For the text-containing cell, return its midpoint in (x, y) coordinate format. 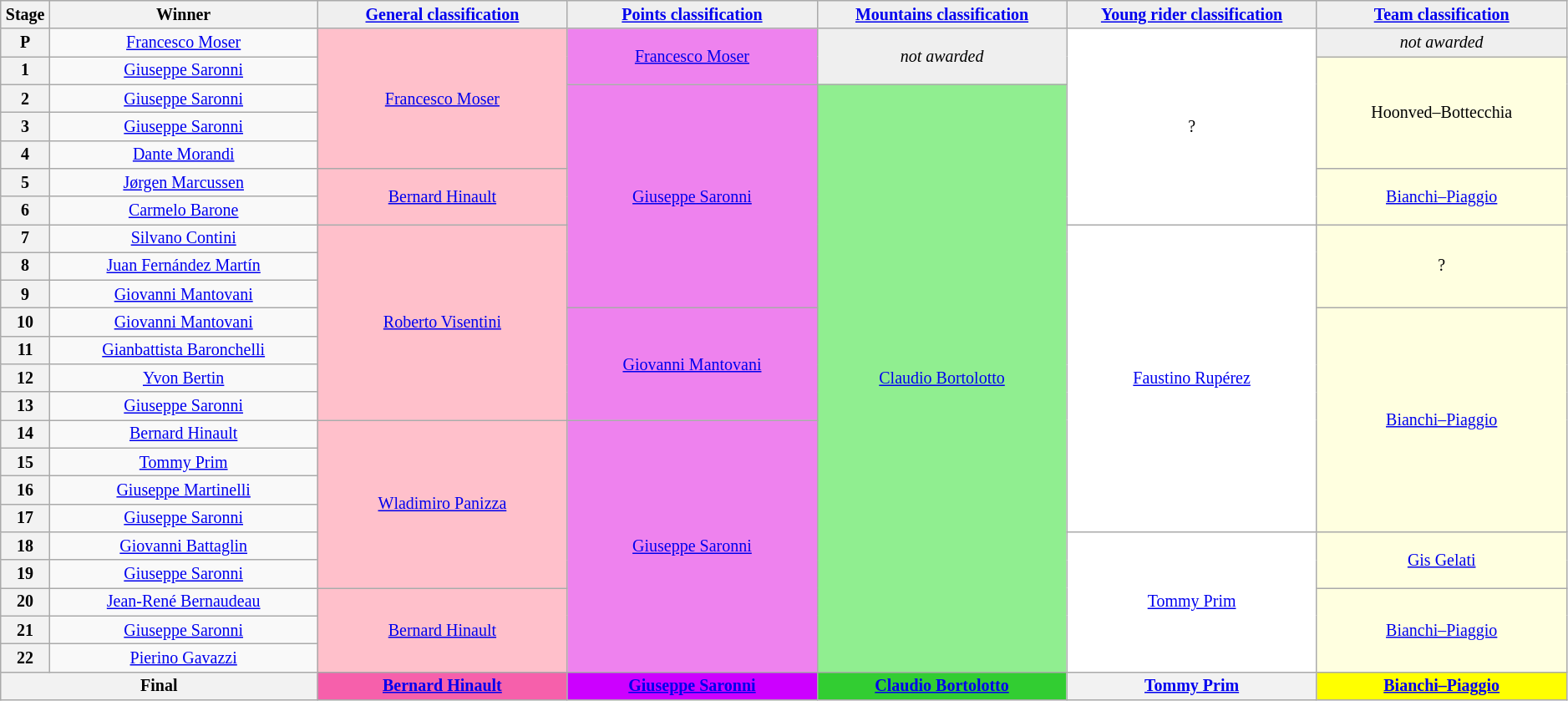
20 (25, 602)
6 (25, 211)
Juan Fernández Martín (183, 266)
10 (25, 323)
P (25, 43)
Hoonved–Bottecchia (1442, 113)
5 (25, 182)
Giovanni Battaglin (183, 546)
13 (25, 406)
16 (25, 490)
Giuseppe Martinelli (183, 490)
4 (25, 154)
Wladimiro Panizza (443, 505)
Roberto Visentini (443, 323)
General classification (443, 15)
14 (25, 434)
Pierino Gavazzi (183, 658)
1 (25, 70)
21 (25, 630)
15 (25, 463)
Gis Gelati (1442, 560)
8 (25, 266)
Carmelo Barone (183, 211)
Team classification (1442, 15)
2 (25, 99)
Yvon Bertin (183, 378)
7 (25, 239)
Jørgen Marcussen (183, 182)
Faustino Rupérez (1191, 378)
3 (25, 127)
19 (25, 573)
Final (159, 685)
22 (25, 658)
Winner (183, 15)
Young rider classification (1191, 15)
11 (25, 351)
Dante Morandi (183, 154)
17 (25, 518)
Gianbattista Baronchelli (183, 351)
12 (25, 378)
Jean-René Bernaudeau (183, 602)
Stage (25, 15)
9 (25, 294)
Silvano Contini (183, 239)
Points classification (692, 15)
Mountains classification (942, 15)
18 (25, 546)
